Output the (X, Y) coordinate of the center of the cell containing the given text.  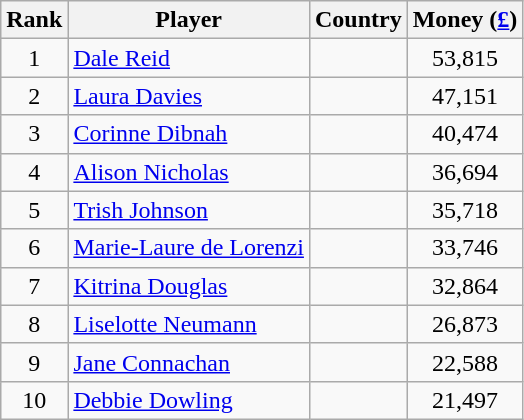
35,718 (465, 210)
10 (34, 400)
Liselotte Neumann (189, 324)
1 (34, 58)
9 (34, 362)
Rank (34, 20)
Marie-Laure de Lorenzi (189, 248)
Jane Connachan (189, 362)
Money (£) (465, 20)
Corinne Dibnah (189, 134)
2 (34, 96)
47,151 (465, 96)
26,873 (465, 324)
Dale Reid (189, 58)
Player (189, 20)
Country (358, 20)
5 (34, 210)
Trish Johnson (189, 210)
8 (34, 324)
Kitrina Douglas (189, 286)
21,497 (465, 400)
22,588 (465, 362)
Laura Davies (189, 96)
7 (34, 286)
4 (34, 172)
Alison Nicholas (189, 172)
6 (34, 248)
33,746 (465, 248)
Debbie Dowling (189, 400)
40,474 (465, 134)
32,864 (465, 286)
53,815 (465, 58)
3 (34, 134)
36,694 (465, 172)
